From the cell containing the given text, extract its center point as [x, y] coordinate. 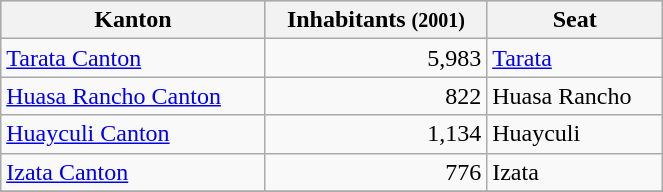
1,134 [376, 134]
Inhabitants (2001) [376, 20]
Tarata [575, 58]
Izata Canton [133, 172]
776 [376, 172]
Huasa Rancho [575, 96]
Seat [575, 20]
5,983 [376, 58]
Kanton [133, 20]
Huasa Rancho Canton [133, 96]
Huayculi Canton [133, 134]
822 [376, 96]
Izata [575, 172]
Tarata Canton [133, 58]
Huayculi [575, 134]
